Return [x, y] of the center of cell containing provided text 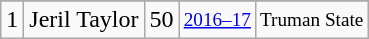
Truman State [311, 20]
Jeril Taylor [84, 20]
50 [162, 20]
2016–17 [217, 20]
1 [12, 20]
